Locate the cell with the specified text and output its (x, y) center coordinate. 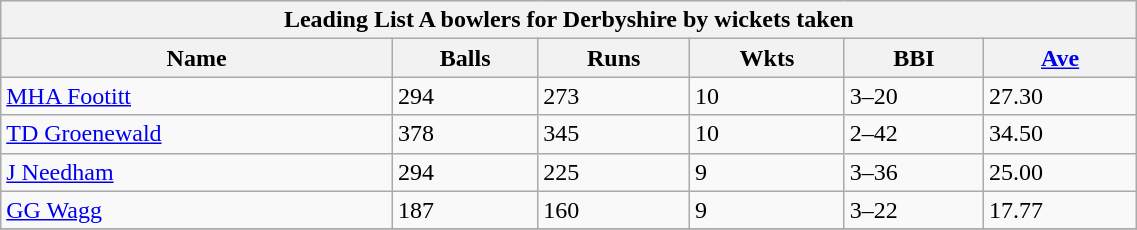
378 (464, 134)
273 (614, 96)
GG Wagg (197, 210)
3–22 (914, 210)
Balls (464, 58)
3–36 (914, 172)
TD Groenewald (197, 134)
Runs (614, 58)
27.30 (1060, 96)
187 (464, 210)
160 (614, 210)
345 (614, 134)
Leading List A bowlers for Derbyshire by wickets taken (569, 20)
17.77 (1060, 210)
225 (614, 172)
MHA Footitt (197, 96)
34.50 (1060, 134)
Ave (1060, 58)
Name (197, 58)
J Needham (197, 172)
BBI (914, 58)
3–20 (914, 96)
Wkts (768, 58)
2–42 (914, 134)
25.00 (1060, 172)
